Scan for the cell matching the given text and deliver its [X, Y] coordinate at center. 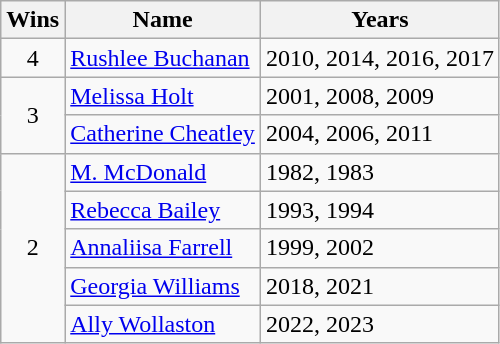
2 [33, 248]
Catherine Cheatley [163, 134]
4 [33, 58]
1999, 2002 [380, 248]
2004, 2006, 2011 [380, 134]
1982, 1983 [380, 172]
Wins [33, 20]
2018, 2021 [380, 286]
Annaliisa Farrell [163, 248]
Years [380, 20]
Name [163, 20]
Rushlee Buchanan [163, 58]
2010, 2014, 2016, 2017 [380, 58]
3 [33, 115]
Rebecca Bailey [163, 210]
M. McDonald [163, 172]
Melissa Holt [163, 96]
1993, 1994 [380, 210]
2022, 2023 [380, 324]
Georgia Williams [163, 286]
Ally Wollaston [163, 324]
2001, 2008, 2009 [380, 96]
